From the cell containing the given text, extract its center point as [X, Y] coordinate. 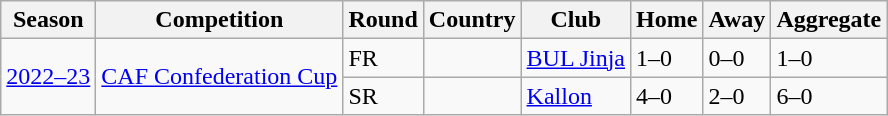
Season [48, 20]
SR [383, 96]
Aggregate [829, 20]
Country [472, 20]
0–0 [737, 58]
6–0 [829, 96]
Competition [220, 20]
FR [383, 58]
CAF Confederation Cup [220, 77]
Round [383, 20]
BUL Jinja [576, 58]
4–0 [667, 96]
Club [576, 20]
Home [667, 20]
Kallon [576, 96]
2–0 [737, 96]
Away [737, 20]
2022–23 [48, 77]
